Identify which cell holds the provided text, then report its [X, Y] central coordinate. 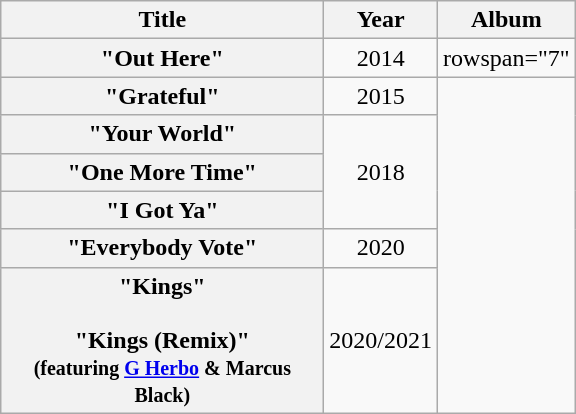
"Grateful" [162, 96]
"Kings""Kings (Remix)"(featuring G Herbo & Marcus Black) [162, 340]
Title [162, 20]
"Out Here" [162, 58]
2014 [381, 58]
2020/2021 [381, 340]
Year [381, 20]
2020 [381, 248]
Album [507, 20]
"Everybody Vote" [162, 248]
2015 [381, 96]
"I Got Ya" [162, 210]
rowspan="7" [507, 58]
"One More Time" [162, 172]
2018 [381, 172]
"Your World" [162, 134]
